Provide the [x, y] coordinate of the cell's center where the given text is located.  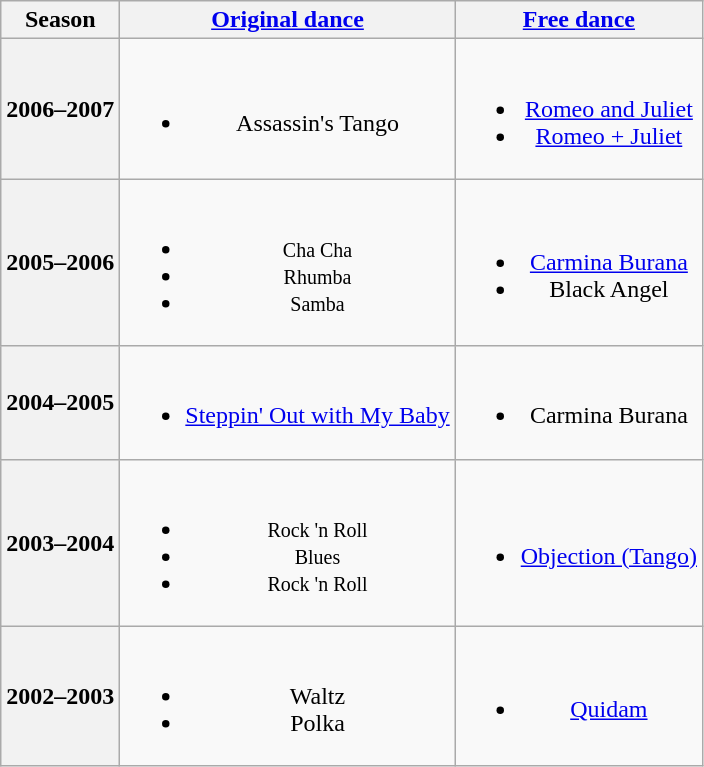
Season [60, 20]
2002–2003 [60, 696]
Rock 'n RollBluesRock 'n Roll [288, 542]
2003–2004 [60, 542]
Carmina Burana [578, 402]
Free dance [578, 20]
Original dance [288, 20]
Romeo and Juliet Romeo + Juliet [578, 109]
2004–2005 [60, 402]
Assassin's Tango [288, 109]
Waltz Polka [288, 696]
Steppin' Out with My Baby [288, 402]
Objection (Tango) [578, 542]
2005–2006 [60, 262]
Carmina Burana Black Angel [578, 262]
2006–2007 [60, 109]
Quidam [578, 696]
Cha ChaRhumbaSamba [288, 262]
